Provide the [X, Y] coordinate of the cell's center where the given text is located.  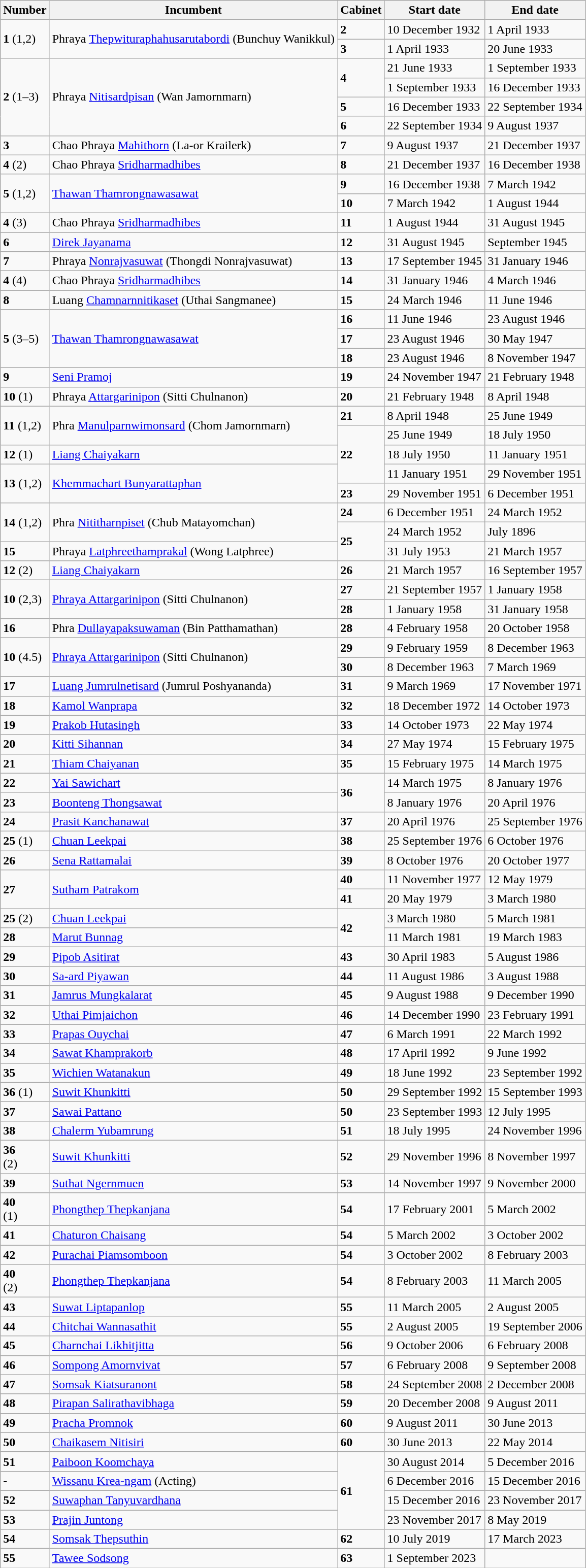
Seni Pramoj [193, 377]
23 February 1991 [535, 1015]
59 [361, 1404]
Paiboon Koomchaya [193, 1461]
40(1) [25, 1209]
Cabinet [361, 10]
Kitti Sihannan [193, 744]
September 1945 [535, 242]
Uthai Pimjaichon [193, 1015]
4 [361, 78]
14 November 1997 [435, 1183]
21 June 1933 [435, 68]
Luang Jumrulnetisard (Jumrul Poshyananda) [193, 686]
Khemmachart Bunyarattaphan [193, 483]
Marut Bunnag [193, 938]
Sena Rattamalai [193, 860]
Chaturon Chaisang [193, 1236]
25 [361, 541]
10 December 1932 [435, 29]
15 September 1993 [535, 1092]
2 [361, 29]
23 September 1993 [435, 1111]
17 April 1992 [435, 1053]
12 May 1979 [535, 880]
Phraya Nitisardpisan (Wan Jamornmarn) [193, 97]
Suwat Liptapanlop [193, 1307]
36(2) [25, 1156]
20 December 2008 [435, 1404]
17 March 2023 [535, 1539]
10 (2,3) [25, 599]
Start date [435, 10]
56 [361, 1346]
1 September 2023 [435, 1558]
10 (4.5) [25, 657]
Chalerm Yubamrung [193, 1130]
9 November 2000 [535, 1183]
22 March 1992 [535, 1034]
8 November 1947 [535, 358]
6 October 1976 [535, 841]
4 (2) [25, 164]
9 March 1969 [435, 686]
36 [361, 792]
17 September 1945 [435, 261]
20 May 1979 [435, 899]
58 [361, 1384]
30 April 1983 [435, 957]
Phraya Thepwituraphahusarutabordi (Bunchuy Wanikkul) [193, 39]
22 May 1974 [535, 725]
31 July 1953 [435, 551]
4 February 1958 [435, 628]
5 (1,2) [25, 193]
Prakob Hutasingh [193, 725]
18 July 1995 [435, 1130]
40 [361, 880]
11 November 1977 [435, 880]
13 (1,2) [25, 483]
6 March 1991 [435, 1034]
17 February 2001 [435, 1209]
13 [361, 261]
9 June 1992 [535, 1053]
24 March 1946 [435, 300]
Chaikasem Nitisiri [193, 1442]
23 September 1992 [535, 1073]
19 September 2006 [535, 1326]
8 May 2019 [535, 1519]
Boonteng Thongsawat [193, 802]
30 May 1947 [535, 339]
20 October 1977 [535, 860]
9 August 1988 [435, 995]
22 May 2014 [535, 1442]
Sawat Khamprakorb [193, 1053]
6 December 2016 [435, 1481]
10 [361, 203]
Sutham Patrakom [193, 889]
30 August 2014 [435, 1461]
Purachai Piamsomboon [193, 1255]
2 December 2008 [535, 1384]
10 July 2019 [435, 1539]
12 (1) [25, 454]
29 September 1992 [435, 1092]
11 March 1981 [435, 938]
End date [535, 10]
9 February 1959 [435, 648]
27 May 1974 [435, 744]
31 January 1958 [535, 609]
7 March 1969 [535, 667]
Somsak Kiatsuranont [193, 1384]
3 August 1988 [535, 976]
Somsak Thepsuthin [193, 1539]
Direk Jayanama [193, 242]
Sompong Amornvivat [193, 1365]
8 November 1997 [535, 1156]
Wichien Watanakun [193, 1073]
20 June 1933 [535, 49]
Chitchai Wannasathit [193, 1326]
12 (2) [25, 571]
14 December 1990 [435, 1015]
Pracha Promnok [193, 1423]
4 March 1946 [535, 281]
10 (1) [25, 396]
14 (1,2) [25, 522]
Jamrus Mungkalarat [193, 995]
24 September 2008 [435, 1384]
Number [25, 10]
9 October 2006 [435, 1346]
Suthat Ngernmuen [193, 1183]
14 [361, 281]
18 December 1972 [435, 706]
40(2) [25, 1281]
Incumbent [193, 10]
36 (1) [25, 1092]
2 (1–3) [25, 97]
9 December 1990 [535, 995]
4 (4) [25, 281]
Chao Phraya Mahithorn (La-or Krailerk) [193, 145]
21 September 1957 [435, 590]
Phraya Nonrajvasuwat (Thongdi Nonrajvasuwat) [193, 261]
Prapas Ouychai [193, 1034]
11 (1,2) [25, 425]
17 November 1971 [535, 686]
61 [361, 1490]
25 (2) [25, 918]
24 November 1996 [535, 1130]
July 1896 [535, 531]
12 [361, 242]
24 November 1947 [435, 377]
19 March 1983 [535, 938]
5 (3–5) [25, 339]
Charnchai Likhitjitta [193, 1346]
Luang Chamnarnnitikaset (Uthai Sangmanee) [193, 300]
20 October 1958 [535, 628]
18 June 1992 [435, 1073]
Prasit Kanchanawat [193, 821]
Phra Nititharnpiset (Chub Matayomchan) [193, 522]
11 August 1986 [435, 976]
11 [361, 222]
Phra Dullayapaksuwaman (Bin Patthamathan) [193, 628]
62 [361, 1539]
25 (1) [25, 841]
Prajin Juntong [193, 1519]
16 September 1957 [535, 571]
9 September 2008 [535, 1365]
57 [361, 1365]
4 (3) [25, 222]
1 (1,2) [25, 39]
Sawai Pattano [193, 1111]
Suwaphan Tanyuvardhana [193, 1500]
63 [361, 1558]
5 December 2016 [535, 1461]
Wissanu Krea-ngam (Acting) [193, 1481]
12 July 1995 [535, 1111]
Tawee Sodsong [193, 1558]
Sa-ard Piyawan [193, 976]
Kamol Wanprapa [193, 706]
Pipob Asitirat [193, 957]
5 August 1986 [535, 957]
Phra Manulparnwimonsard (Chom Jamornmarn) [193, 425]
5 [361, 107]
5 March 1981 [535, 918]
Phraya Latphreethamprakal (Wong Latphree) [193, 551]
Pirapan Salirathavibhaga [193, 1404]
8 October 1976 [435, 860]
Thiam Chaiyanan [193, 763]
29 November 1996 [435, 1156]
Yai Sawichart [193, 783]
- [25, 1481]
